Find where the given text appears and provide that cell's center as (X, Y) coordinate. 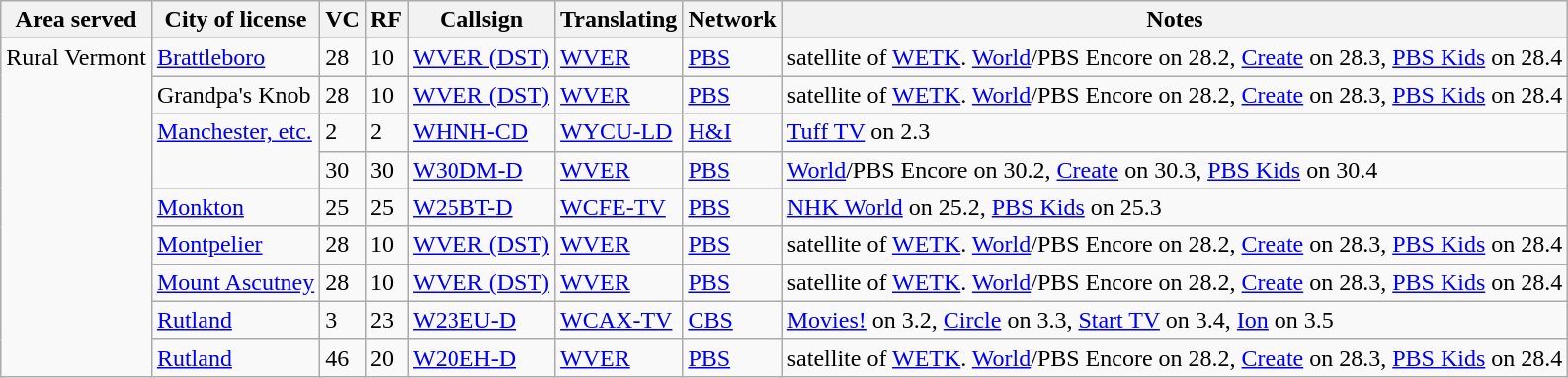
Notes (1175, 20)
46 (343, 357)
Network (732, 20)
RF (385, 20)
Brattleboro (235, 57)
NHK World on 25.2, PBS Kids on 25.3 (1175, 207)
VC (343, 20)
Grandpa's Knob (235, 95)
W23EU-D (482, 320)
3 (343, 320)
Area served (77, 20)
Callsign (482, 20)
Manchester, etc. (235, 151)
WCFE-TV (619, 207)
CBS (732, 320)
Movies! on 3.2, Circle on 3.3, Start TV on 3.4, Ion on 3.5 (1175, 320)
WHNH-CD (482, 132)
23 (385, 320)
W30DM-D (482, 170)
20 (385, 357)
WYCU-LD (619, 132)
H&I (732, 132)
Rural Vermont (77, 207)
Tuff TV on 2.3 (1175, 132)
World/PBS Encore on 30.2, Create on 30.3, PBS Kids on 30.4 (1175, 170)
Translating (619, 20)
Montpelier (235, 245)
W20EH-D (482, 357)
WCAX-TV (619, 320)
Monkton (235, 207)
City of license (235, 20)
W25BT-D (482, 207)
Mount Ascutney (235, 282)
